Find where the given text appears and provide that cell's center as [X, Y] coordinate. 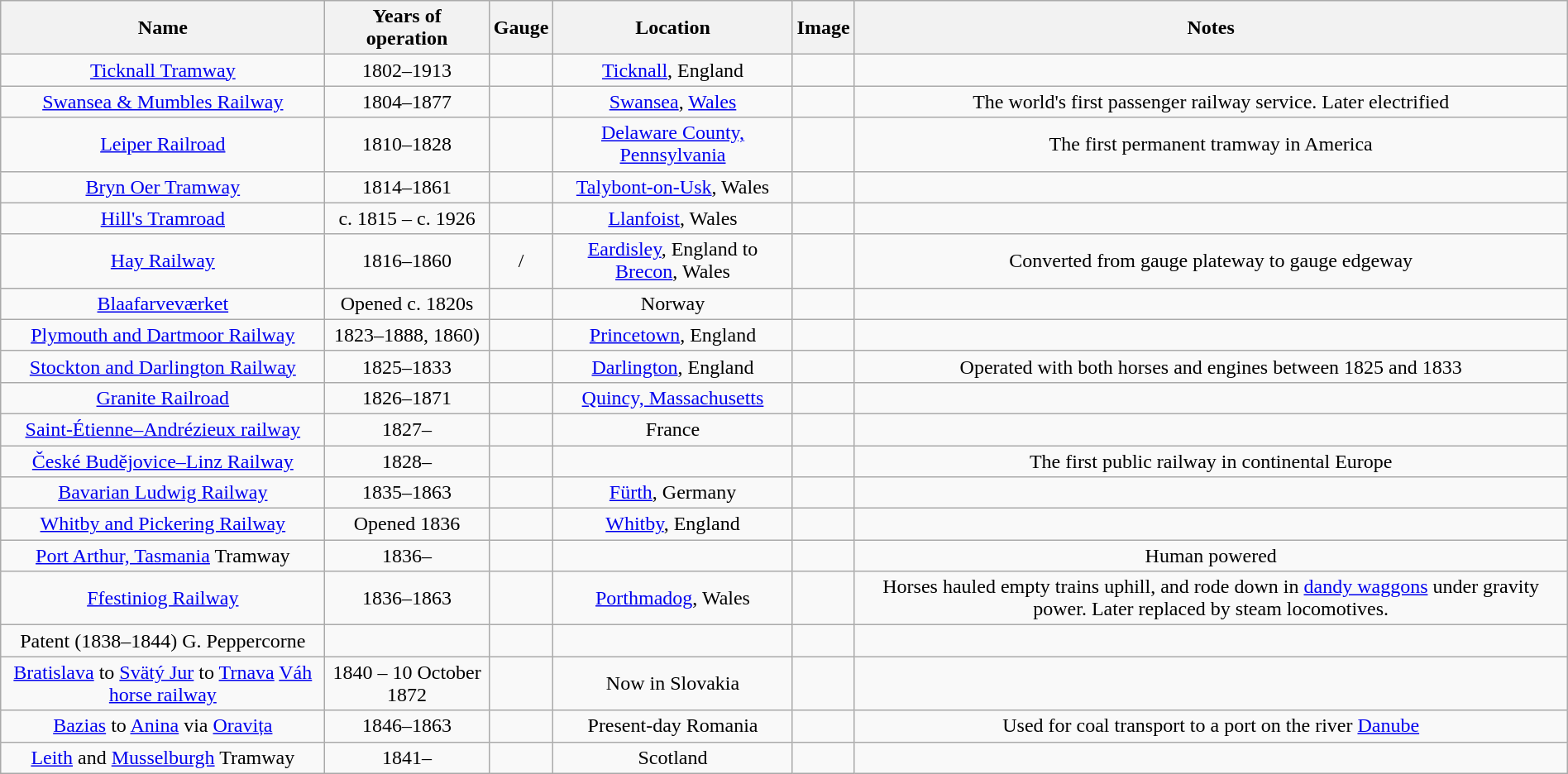
Fürth, Germany [673, 493]
Opened 1836 [407, 524]
Eardisley, England to Brecon, Wales [673, 261]
Port Arthur, Tasmania Tramway [163, 556]
Hill's Tramroad [163, 218]
Plymouth and Dartmoor Railway [163, 335]
Norway [673, 303]
1816–1860 [407, 261]
1836–1863 [407, 599]
1836– [407, 556]
Leith and Musselburgh Tramway [163, 757]
Leiper Railroad [163, 144]
Delaware County, Pennsylvania [673, 144]
Present-day Romania [673, 726]
Saint-Étienne–Andrézieux railway [163, 429]
1840 – 10 October 1872 [407, 683]
Ticknall Tramway [163, 70]
Location [673, 28]
Quincy, Massachusetts [673, 398]
France [673, 429]
Swansea, Wales [673, 102]
Years of operation [407, 28]
Whitby, England [673, 524]
Converted from gauge plateway to gauge edgeway [1211, 261]
Ffestiniog Railway [163, 599]
Stockton and Darlington Railway [163, 366]
Granite Railroad [163, 398]
Image [824, 28]
Hay Railway [163, 261]
Now in Slovakia [673, 683]
Scotland [673, 757]
1823–1888, 1860) [407, 335]
České Budějovice–Linz Railway [163, 461]
Patent (1838–1844) G. Peppercorne [163, 641]
Notes [1211, 28]
Darlington, England [673, 366]
Bazias to Anina via Oravița [163, 726]
1846–1863 [407, 726]
Bavarian Ludwig Railway [163, 493]
Blaafarveværket [163, 303]
1828– [407, 461]
The world's first passenger railway service. Later electrified [1211, 102]
Human powered [1211, 556]
Used for coal transport to a port on the river Danube [1211, 726]
1810–1828 [407, 144]
1826–1871 [407, 398]
Ticknall, England [673, 70]
Swansea & Mumbles Railway [163, 102]
The first public railway in continental Europe [1211, 461]
1835–1863 [407, 493]
1827– [407, 429]
Bratislava to Svätý Jur to Trnava Váh horse railway [163, 683]
Princetown, England [673, 335]
/ [521, 261]
1802–1913 [407, 70]
Porthmadog, Wales [673, 599]
Opened c. 1820s [407, 303]
Llanfoist, Wales [673, 218]
Name [163, 28]
Horses hauled empty trains uphill, and rode down in dandy waggons under gravity power. Later replaced by steam locomotives. [1211, 599]
Bryn Oer Tramway [163, 187]
c. 1815 – c. 1926 [407, 218]
Whitby and Pickering Railway [163, 524]
The first permanent tramway in America [1211, 144]
1814–1861 [407, 187]
Operated with both horses and engines between 1825 and 1833 [1211, 366]
1825–1833 [407, 366]
1804–1877 [407, 102]
Gauge [521, 28]
Talybont-on-Usk, Wales [673, 187]
1841– [407, 757]
